Return (X, Y) of the center of cell containing provided text 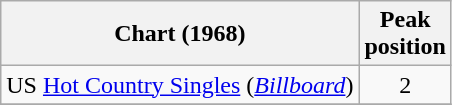
Chart (1968) (180, 34)
2 (405, 85)
Peakposition (405, 34)
US Hot Country Singles (Billboard) (180, 85)
